Identify which cell holds the provided text, then report its (x, y) central coordinate. 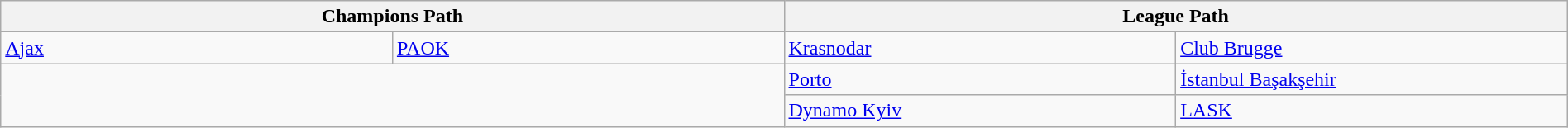
Porto (980, 79)
Club Brugge (1372, 48)
Ajax (197, 48)
Champions Path (392, 17)
Dynamo Kyiv (980, 111)
LASK (1372, 111)
İstanbul Başakşehir (1372, 79)
League Path (1176, 17)
PAOK (588, 48)
Krasnodar (980, 48)
